Determine the (x, y) coordinate at the center of the cell enclosing the given text.  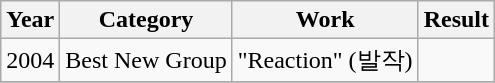
Work (325, 20)
Year (30, 20)
Category (146, 20)
Result (456, 20)
2004 (30, 60)
"Reaction" (발작) (325, 60)
Best New Group (146, 60)
